Identify which cell holds the provided text, then report its [X, Y] central coordinate. 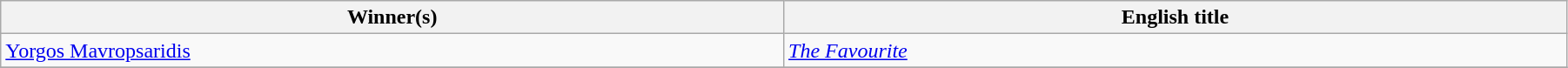
English title [1176, 17]
Winner(s) [392, 17]
The Favourite [1176, 51]
Yorgos Mavropsaridis [392, 51]
